Extract the [x, y] coordinate from the center of the cell holding the provided text.  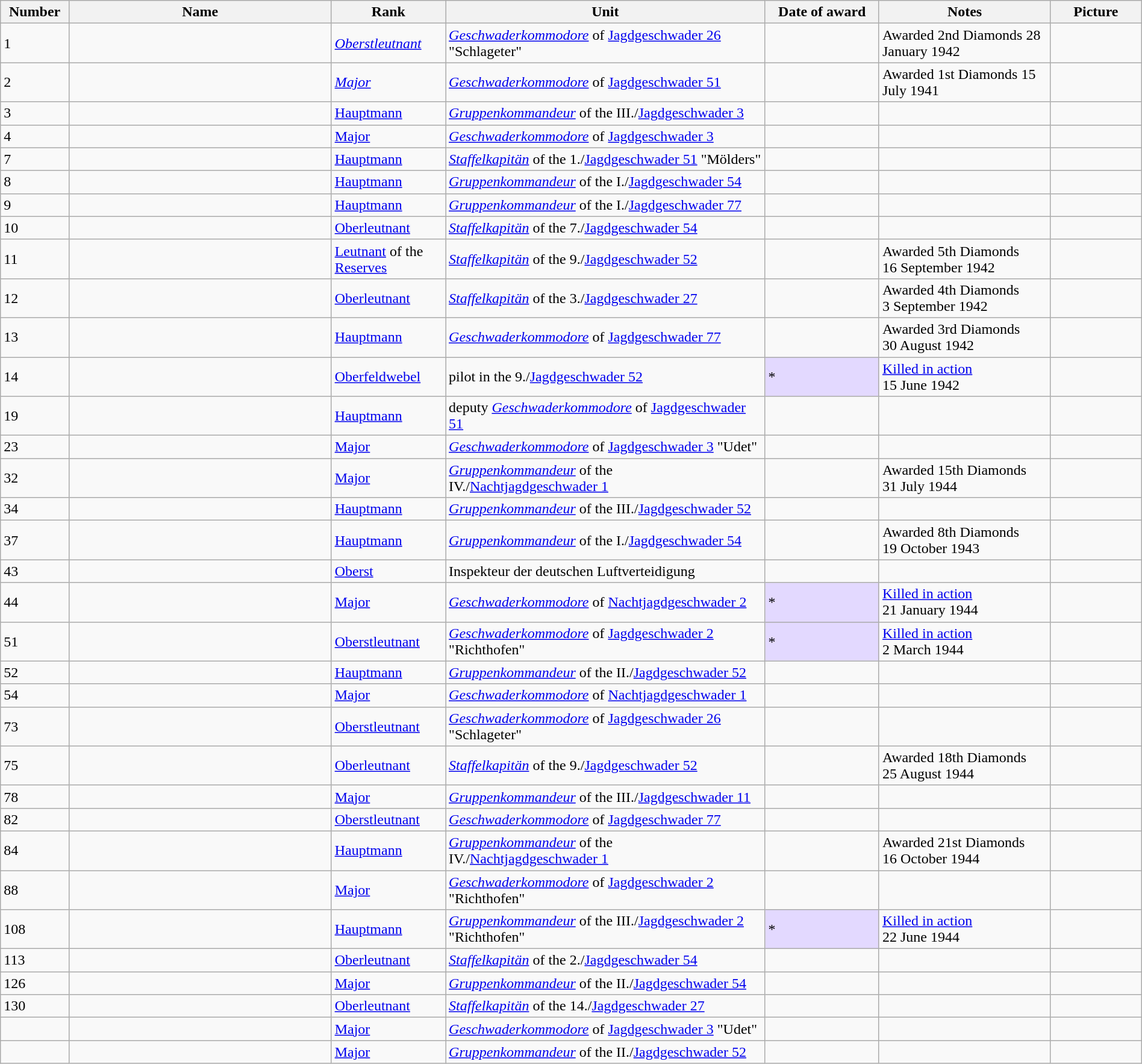
Oberfeldwebel [388, 376]
Unit [605, 12]
Inspekteur der deutschen Luftverteidigung [605, 571]
3 [35, 113]
43 [35, 571]
Killed in action 15 June 1942 [964, 376]
Killed in action 22 June 1944 [964, 929]
73 [35, 727]
44 [35, 602]
Date of award [822, 12]
75 [35, 765]
2 [35, 82]
Awarded 21st Diamonds 16 October 1944 [964, 851]
Awarded 18th Diamonds 25 August 1944 [964, 765]
Staffelkapitän of the 1./Jagdgeschwader 51 "Mölders" [605, 159]
Staffelkapitän of the 2./Jagdgeschwader 54 [605, 960]
14 [35, 376]
9 [35, 205]
Gruppenkommandeur of the III./Jagdgeschwader 2 "Richthofen" [605, 929]
Leutnant of the Reserves [388, 259]
4 [35, 136]
Oberst [388, 571]
Killed in action 2 March 1944 [964, 641]
Picture [1096, 12]
Gruppenkommandeur of the III./Jagdgeschwader 3 [605, 113]
10 [35, 228]
82 [35, 819]
Awarded 5th Diamonds 16 September 1942 [964, 259]
Awarded 15th Diamonds 31 July 1944 [964, 478]
Notes [964, 12]
Rank [388, 12]
126 [35, 983]
12 [35, 298]
19 [35, 416]
Awarded 4th Diamonds 3 September 1942 [964, 298]
Number [35, 12]
Gruppenkommandeur of the II./Jagdgeschwader 54 [605, 983]
32 [35, 478]
113 [35, 960]
52 [35, 672]
11 [35, 259]
84 [35, 851]
78 [35, 796]
Geschwaderkommodore of Jagdgeschwader 51 [605, 82]
7 [35, 159]
1 [35, 43]
37 [35, 540]
Awarded 3rd Diamonds 30 August 1942 [964, 337]
Name [200, 12]
51 [35, 641]
108 [35, 929]
8 [35, 182]
130 [35, 1006]
Geschwaderkommodore of Nachtjagdgeschwader 2 [605, 602]
Awarded 1st Diamonds 15 July 1941 [964, 82]
54 [35, 695]
Gruppenkommandeur of the III./Jagdgeschwader 11 [605, 796]
Awarded 2nd Diamonds 28 January 1942 [964, 43]
deputy Geschwaderkommodore of Jagdgeschwader 51 [605, 416]
13 [35, 337]
Staffelkapitän of the 3./Jagdgeschwader 27 [605, 298]
Staffelkapitän of the 7./Jagdgeschwader 54 [605, 228]
Awarded 8th Diamonds 19 October 1943 [964, 540]
pilot in the 9./Jagdgeschwader 52 [605, 376]
Geschwaderkommodore of Jagdgeschwader 3 [605, 136]
23 [35, 447]
Killed in action 21 January 1944 [964, 602]
Geschwaderkommodore of Nachtjagdgeschwader 1 [605, 695]
Staffelkapitän of the 14./Jagdgeschwader 27 [605, 1006]
88 [35, 889]
Gruppenkommandeur of the III./Jagdgeschwader 52 [605, 509]
Gruppenkommandeur of the I./Jagdgeschwader 77 [605, 205]
34 [35, 509]
